Extract the (x, y) coordinate from the center of the cell holding the provided text.  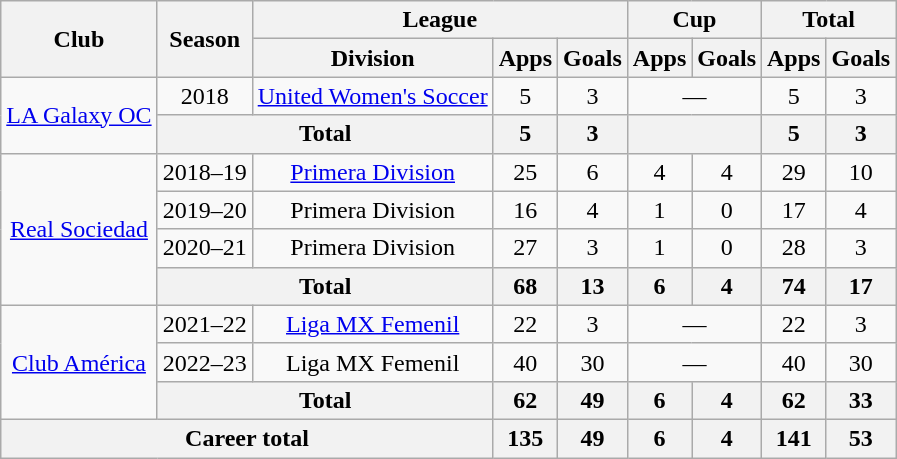
13 (593, 286)
Club América (79, 362)
10 (861, 172)
29 (794, 172)
16 (525, 210)
28 (794, 248)
Cup (694, 20)
Real Sociedad (79, 229)
27 (525, 248)
League (440, 20)
LA Galaxy OC (79, 115)
United Women's Soccer (372, 96)
135 (525, 438)
2019–20 (204, 210)
2021–22 (204, 324)
33 (861, 400)
68 (525, 286)
53 (861, 438)
25 (525, 172)
Career total (247, 438)
2020–21 (204, 248)
141 (794, 438)
Club (79, 39)
2022–23 (204, 362)
Division (372, 58)
2018 (204, 96)
2018–19 (204, 172)
Season (204, 39)
74 (794, 286)
